For the text-containing cell, return its midpoint in (X, Y) coordinate format. 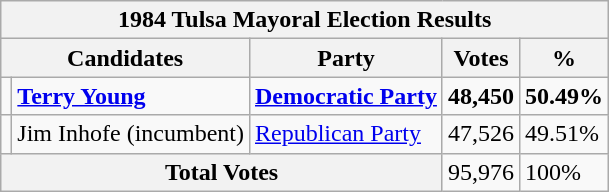
95,976 (480, 172)
100% (564, 172)
Party (346, 58)
Votes (480, 58)
Total Votes (222, 172)
% (564, 58)
Republican Party (346, 134)
Candidates (126, 58)
1984 Tulsa Mayoral Election Results (305, 20)
48,450 (480, 96)
Jim Inhofe (incumbent) (131, 134)
49.51% (564, 134)
50.49% (564, 96)
47,526 (480, 134)
Terry Young (131, 96)
Democratic Party (346, 96)
